Identify which cell holds the provided text, then report its [x, y] central coordinate. 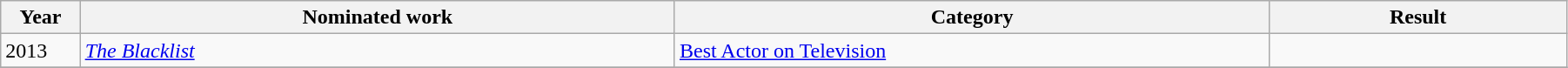
Nominated work [378, 17]
Result [1418, 17]
Year [40, 17]
The Blacklist [378, 51]
Best Actor on Television [971, 51]
2013 [40, 51]
Category [971, 17]
